From the cell containing the given text, extract its center point as [X, Y] coordinate. 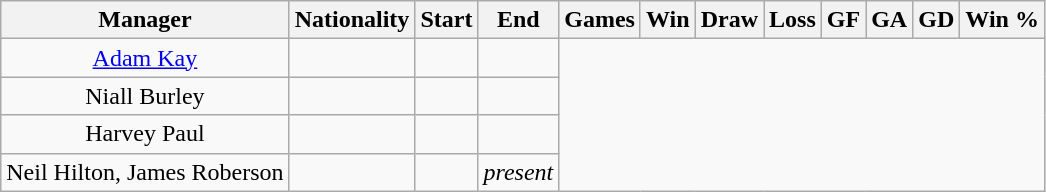
GA [890, 20]
Neil Hilton, James Roberson [145, 172]
Draw [729, 20]
End [518, 20]
GD [936, 20]
present [518, 172]
Start [446, 20]
Nationality [352, 20]
Manager [145, 20]
Win % [1002, 20]
Niall Burley [145, 96]
Adam Kay [145, 58]
Win [668, 20]
Loss [793, 20]
Harvey Paul [145, 134]
GF [843, 20]
Games [600, 20]
